Find where the given text appears and provide that cell's center as (X, Y) coordinate. 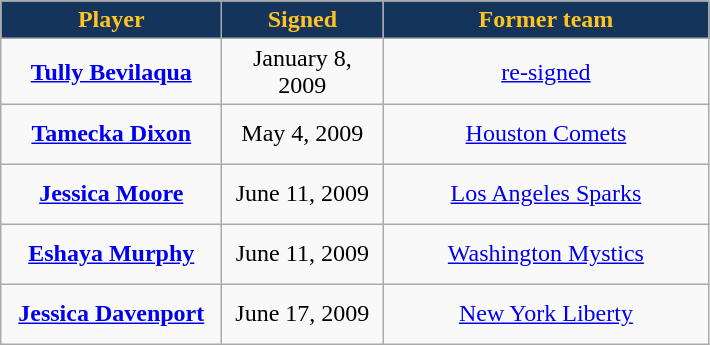
Tully Bevilaqua (112, 72)
re-signed (546, 72)
January 8, 2009 (302, 72)
Jessica Moore (112, 194)
May 4, 2009 (302, 134)
Tamecka Dixon (112, 134)
Signed (302, 20)
Eshaya Murphy (112, 254)
Houston Comets (546, 134)
Jessica Davenport (112, 314)
Player (112, 20)
June 17, 2009 (302, 314)
Los Angeles Sparks (546, 194)
Former team (546, 20)
Washington Mystics (546, 254)
New York Liberty (546, 314)
